Determine the [x, y] coordinate at the center of the cell enclosing the given text.  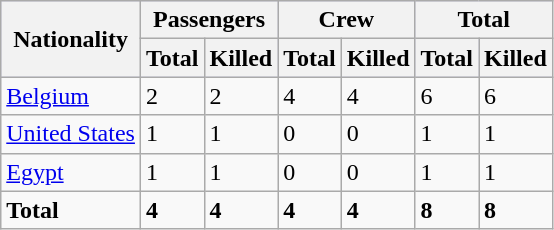
Nationality [71, 39]
Crew [346, 20]
Belgium [71, 96]
United States [71, 134]
Egypt [71, 172]
Passengers [208, 20]
